Detect which cell encompasses the target text, then output its [X, Y] center coordinate. 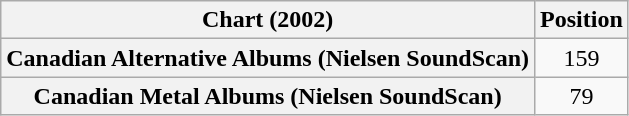
79 [582, 96]
Canadian Metal Albums (Nielsen SoundScan) [268, 96]
Chart (2002) [268, 20]
Canadian Alternative Albums (Nielsen SoundScan) [268, 58]
159 [582, 58]
Position [582, 20]
